Output the (X, Y) coordinate of the center of the cell containing the given text.  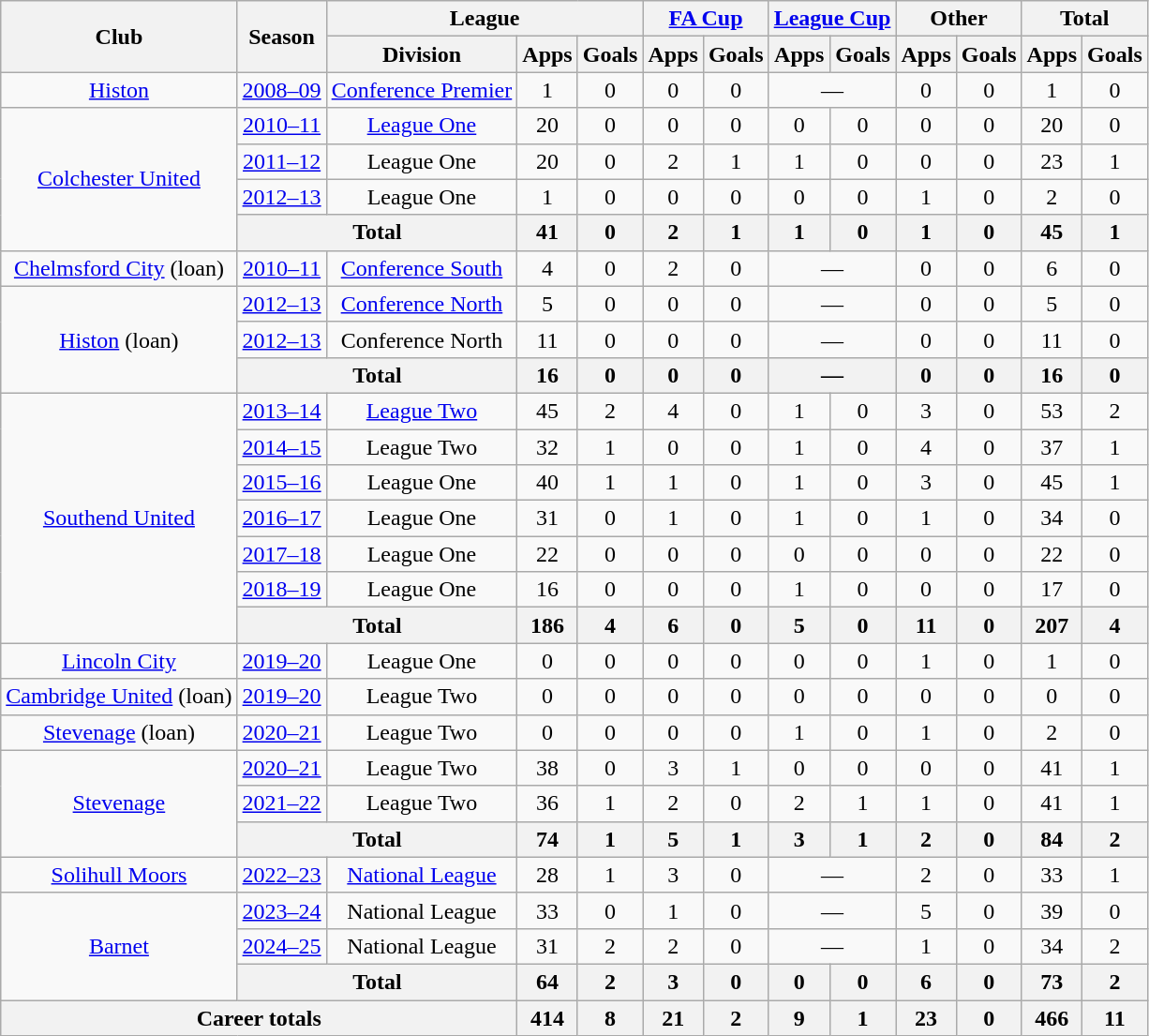
Conference Premier (422, 90)
73 (1052, 982)
40 (547, 483)
37 (1052, 447)
2016–17 (281, 518)
28 (547, 875)
Other (959, 19)
36 (547, 803)
2018–19 (281, 590)
2024–25 (281, 946)
Lincoln City (119, 661)
64 (547, 982)
38 (547, 768)
21 (673, 1017)
17 (1052, 590)
2021–22 (281, 803)
2015–16 (281, 483)
2022–23 (281, 875)
Barnet (119, 946)
Career totals (259, 1017)
Histon (119, 90)
32 (547, 447)
39 (1052, 910)
84 (1052, 839)
Conference South (422, 268)
8 (610, 1017)
League (485, 19)
53 (1052, 411)
Cambridge United (loan) (119, 697)
414 (547, 1017)
186 (547, 625)
Season (281, 37)
207 (1052, 625)
2008–09 (281, 90)
Stevenage (119, 803)
2014–15 (281, 447)
Stevenage (loan) (119, 732)
2011–12 (281, 161)
Southend United (119, 518)
Club (119, 37)
FA Cup (706, 19)
2023–24 (281, 910)
League Cup (832, 19)
Chelmsford City (loan) (119, 268)
Colchester United (119, 179)
2017–18 (281, 554)
74 (547, 839)
Solihull Moors (119, 875)
2013–14 (281, 411)
466 (1052, 1017)
Division (422, 54)
Histon (loan) (119, 339)
9 (798, 1017)
